Return (X, Y) of the center of cell containing provided text 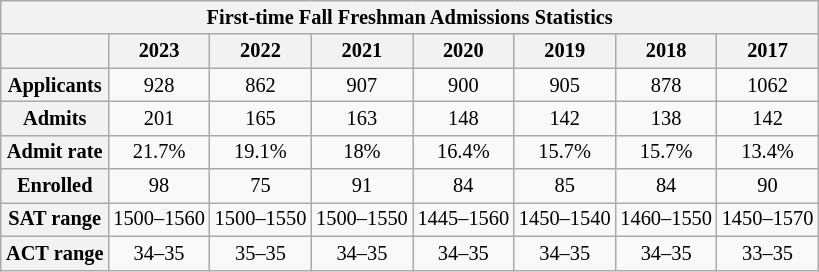
98 (158, 186)
21.7% (158, 152)
165 (260, 119)
Admits (54, 119)
First-time Fall Freshman Admissions Statistics (410, 18)
35–35 (260, 253)
1062 (768, 85)
2017 (768, 51)
16.4% (464, 152)
138 (666, 119)
2023 (158, 51)
18% (362, 152)
1460–1550 (666, 220)
2019 (564, 51)
SAT range (54, 220)
33–35 (768, 253)
1450–1570 (768, 220)
2018 (666, 51)
878 (666, 85)
907 (362, 85)
148 (464, 119)
13.4% (768, 152)
19.1% (260, 152)
928 (158, 85)
ACT range (54, 253)
85 (564, 186)
2021 (362, 51)
201 (158, 119)
Enrolled (54, 186)
90 (768, 186)
2022 (260, 51)
75 (260, 186)
862 (260, 85)
1500–1560 (158, 220)
2020 (464, 51)
91 (362, 186)
1450–1540 (564, 220)
Admit rate (54, 152)
1445–1560 (464, 220)
163 (362, 119)
Applicants (54, 85)
900 (464, 85)
905 (564, 85)
